Return the (X, Y) coordinate for the center point of the cell that contains the specified text.  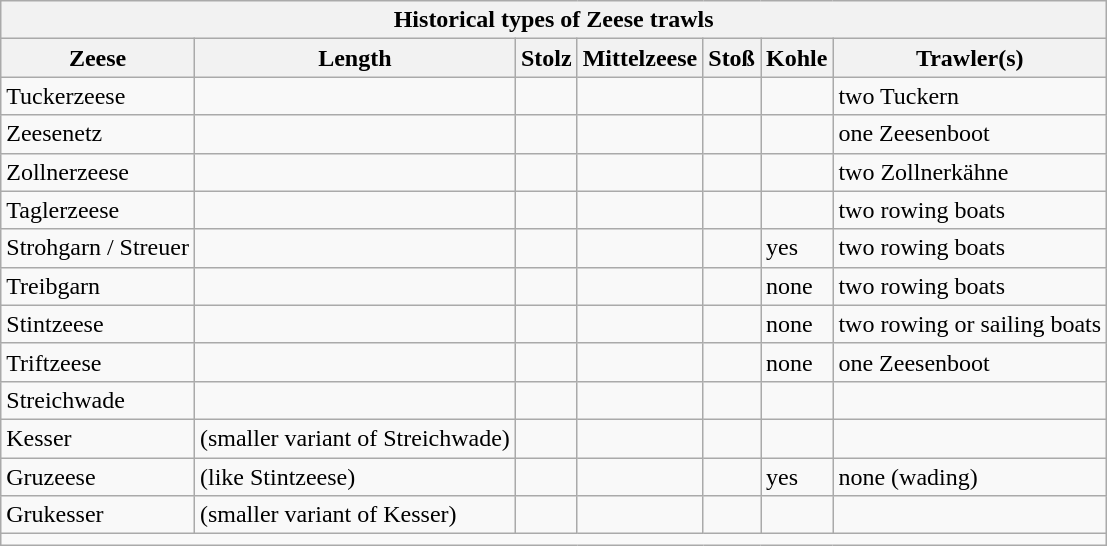
Zeesenetz (98, 134)
(like Stintzeese) (354, 477)
Streichwade (98, 400)
Treibgarn (98, 286)
Strohgarn / Streuer (98, 248)
Triftzeese (98, 362)
Trawler(s) (970, 58)
(smaller variant of Streichwade) (354, 438)
Stintzeese (98, 324)
two rowing or sailing boats (970, 324)
two Tuckern (970, 96)
(smaller variant of Kesser) (354, 515)
Mittelzeese (640, 58)
Stoß (732, 58)
Length (354, 58)
Stolz (546, 58)
Zeese (98, 58)
Historical types of Zeese trawls (554, 20)
Zollnerzeese (98, 172)
Taglerzeese (98, 210)
Grukesser (98, 515)
Tuckerzeese (98, 96)
none (wading) (970, 477)
Kesser (98, 438)
Kohle (796, 58)
Gruzeese (98, 477)
two Zollnerkähne (970, 172)
